Locate the cell with the specified text and output its (x, y) center coordinate. 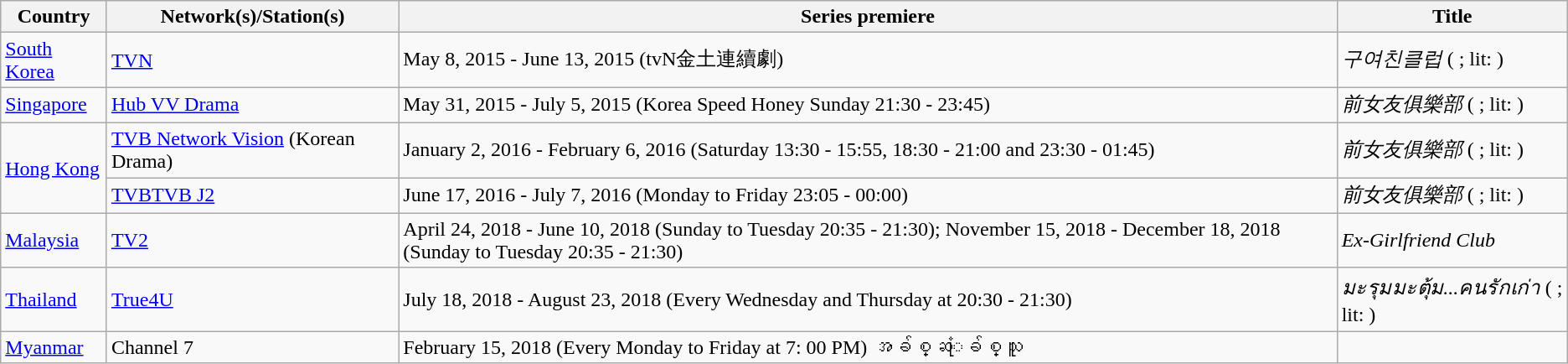
June 17, 2016 - July 7, 2016 (Monday to Friday 23:05 - 00:00) (868, 196)
Series premiere (868, 17)
Malaysia (54, 240)
May 31, 2015 - July 5, 2015 (Korea Speed Honey Sunday 21:30 - 23:45) (868, 106)
May 8, 2015 - June 13, 2015 (tvN金土連續劇) (868, 60)
Singapore (54, 106)
Channel 7 (252, 347)
TVN (252, 60)
Thailand (54, 299)
South Korea (54, 60)
True4U (252, 299)
TV2 (252, 240)
July 18, 2018 - August 23, 2018 (Every Wednesday and Thursday at 20:30 - 21:30) (868, 299)
TVB Network Vision (Korean Drama) (252, 149)
February 15, 2018 (Every Monday to Friday at 7: 00 PM) အခ်စ္ဆံုခ်စ္သူ (868, 347)
มะรุมมะตุ้ม...คนรักเก่า ( ; lit: ) (1452, 299)
Network(s)/Station(s) (252, 17)
Hub VV Drama (252, 106)
April 24, 2018 - June 10, 2018 (Sunday to Tuesday 20:35 - 21:30); November 15, 2018 - December 18, 2018 (Sunday to Tuesday 20:35 - 21:30) (868, 240)
Country (54, 17)
TVBTVB J2 (252, 196)
Ex-Girlfriend Club (1452, 240)
구여친클럽 ( ; lit: ) (1452, 60)
Title (1452, 17)
January 2, 2016 - February 6, 2016 (Saturday 13:30 - 15:55, 18:30 - 21:00 and 23:30 - 01:45) (868, 149)
Hong Kong (54, 168)
Myanmar (54, 347)
